Return the [X, Y] coordinate for the center point of the cell that contains the specified text.  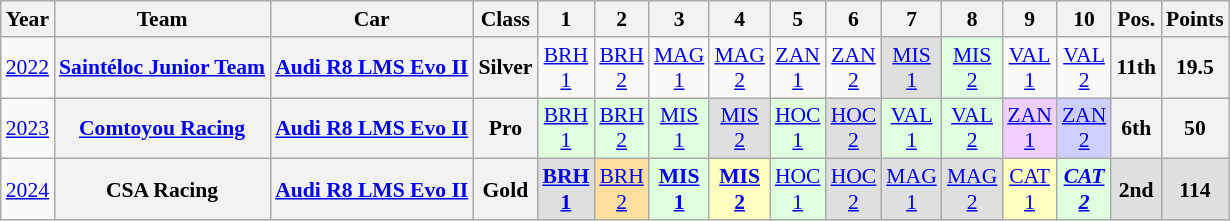
2022 [28, 68]
2nd [1136, 190]
CSA Racing [162, 190]
1 [566, 19]
10 [1084, 19]
VAL2 [972, 128]
Pro [505, 128]
114 [1195, 190]
9 [1029, 19]
Comtoyou Racing [162, 128]
5 [798, 19]
11th [1136, 68]
CAT2 [1084, 190]
VAL 2 [1084, 68]
4 [740, 19]
6th [1136, 128]
3 [680, 19]
2 [622, 19]
Year [28, 19]
19.5 [1195, 68]
Team [162, 19]
Saintéloc Junior Team [162, 68]
Points [1195, 19]
Car [372, 19]
2023 [28, 128]
Gold [505, 190]
Silver [505, 68]
Pos. [1136, 19]
CAT1 [1029, 190]
8 [972, 19]
7 [912, 19]
6 [854, 19]
2024 [28, 190]
50 [1195, 128]
Class [505, 19]
